Identify which cell holds the provided text, then report its (X, Y) central coordinate. 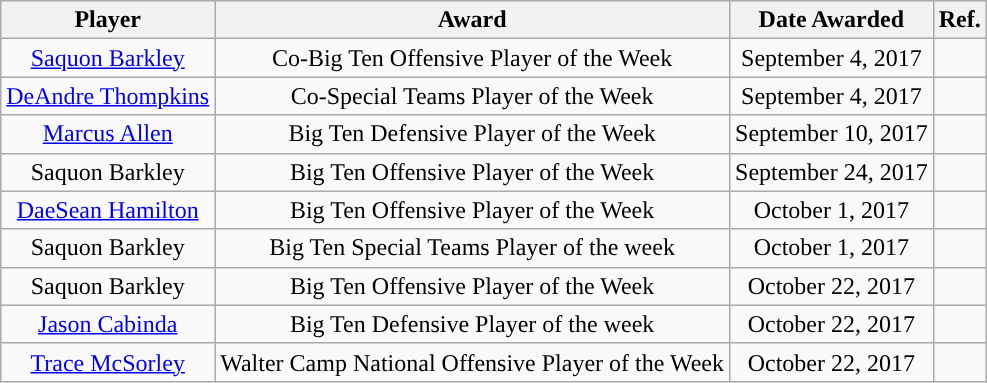
Ref. (960, 20)
Jason Cabinda (108, 324)
Big Ten Defensive Player of the Week (472, 134)
Walter Camp National Offensive Player of the Week (472, 362)
Marcus Allen (108, 134)
September 10, 2017 (832, 134)
DaeSean Hamilton (108, 210)
Big Ten Special Teams Player of the week (472, 248)
Trace McSorley (108, 362)
Date Awarded (832, 20)
Award (472, 20)
Player (108, 20)
Big Ten Defensive Player of the week (472, 324)
Co-Special Teams Player of the Week (472, 96)
DeAndre Thompkins (108, 96)
September 24, 2017 (832, 172)
Co-Big Ten Offensive Player of the Week (472, 58)
